Return (x, y) of the center of cell containing provided text 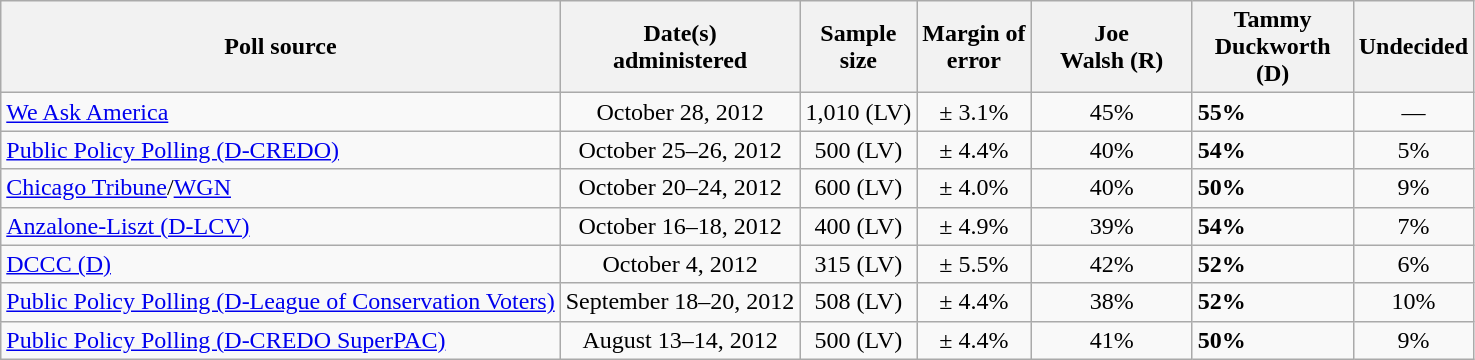
5% (1413, 150)
41% (1112, 340)
38% (1112, 302)
Public Policy Polling (D-CREDO SuperPAC) (280, 340)
± 5.5% (974, 264)
Poll source (280, 47)
September 18–20, 2012 (680, 302)
± 4.9% (974, 226)
October 4, 2012 (680, 264)
August 13–14, 2012 (680, 340)
DCCC (D) (280, 264)
39% (1112, 226)
42% (1112, 264)
1,010 (LV) (858, 112)
JoeWalsh (R) (1112, 47)
10% (1413, 302)
508 (LV) (858, 302)
55% (1272, 112)
Margin oferror (974, 47)
± 3.1% (974, 112)
TammyDuckworth (D) (1272, 47)
October 16–18, 2012 (680, 226)
Undecided (1413, 47)
October 28, 2012 (680, 112)
October 20–24, 2012 (680, 188)
October 25–26, 2012 (680, 150)
Public Policy Polling (D-CREDO) (280, 150)
± 4.0% (974, 188)
Public Policy Polling (D-League of Conservation Voters) (280, 302)
We Ask America (280, 112)
— (1413, 112)
Chicago Tribune/WGN (280, 188)
400 (LV) (858, 226)
Anzalone-Liszt (D-LCV) (280, 226)
45% (1112, 112)
6% (1413, 264)
600 (LV) (858, 188)
Samplesize (858, 47)
Date(s)administered (680, 47)
315 (LV) (858, 264)
7% (1413, 226)
